Find where the given text appears and provide that cell's center as [X, Y] coordinate. 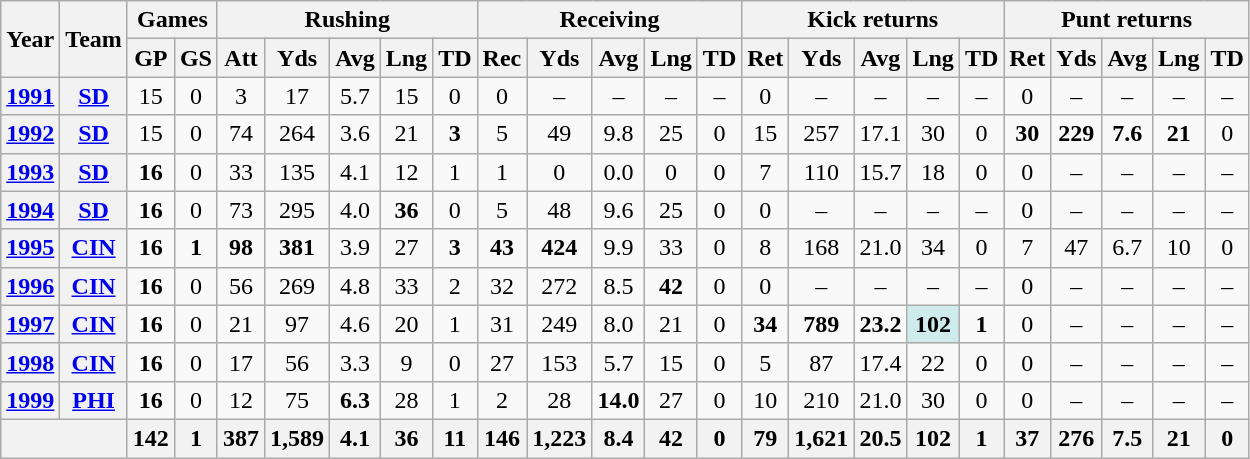
424 [560, 248]
249 [560, 324]
1,223 [560, 438]
Punt returns [1127, 20]
9.8 [618, 134]
6.7 [1128, 248]
Receiving [610, 20]
1993 [30, 172]
7.5 [1128, 438]
97 [298, 324]
4.6 [356, 324]
15.7 [880, 172]
49 [560, 134]
6.3 [356, 400]
14.0 [618, 400]
Att [240, 58]
75 [298, 400]
Rec [502, 58]
272 [560, 286]
GS [196, 58]
PHI [94, 400]
Games [172, 20]
1994 [30, 210]
37 [1028, 438]
20 [406, 324]
8.0 [618, 324]
3.9 [356, 248]
1998 [30, 362]
GP [150, 58]
3.6 [356, 134]
257 [822, 134]
18 [933, 172]
142 [150, 438]
135 [298, 172]
47 [1076, 248]
229 [1076, 134]
168 [822, 248]
31 [502, 324]
210 [822, 400]
1997 [30, 324]
3.3 [356, 362]
110 [822, 172]
8.4 [618, 438]
Year [30, 39]
789 [822, 324]
23.2 [880, 324]
146 [502, 438]
17.1 [880, 134]
20.5 [880, 438]
4.8 [356, 286]
98 [240, 248]
1999 [30, 400]
32 [502, 286]
Rushing [347, 20]
1996 [30, 286]
87 [822, 362]
1995 [30, 248]
264 [298, 134]
276 [1076, 438]
Team [94, 39]
1,589 [298, 438]
74 [240, 134]
153 [560, 362]
387 [240, 438]
8.5 [618, 286]
79 [766, 438]
17.4 [880, 362]
48 [560, 210]
43 [502, 248]
295 [298, 210]
7.6 [1128, 134]
73 [240, 210]
11 [455, 438]
1,621 [822, 438]
Kick returns [873, 20]
9 [406, 362]
1992 [30, 134]
0.0 [618, 172]
269 [298, 286]
381 [298, 248]
1991 [30, 96]
9.9 [618, 248]
22 [933, 362]
8 [766, 248]
4.0 [356, 210]
9.6 [618, 210]
